Locate the cell with the specified text and output its [x, y] center coordinate. 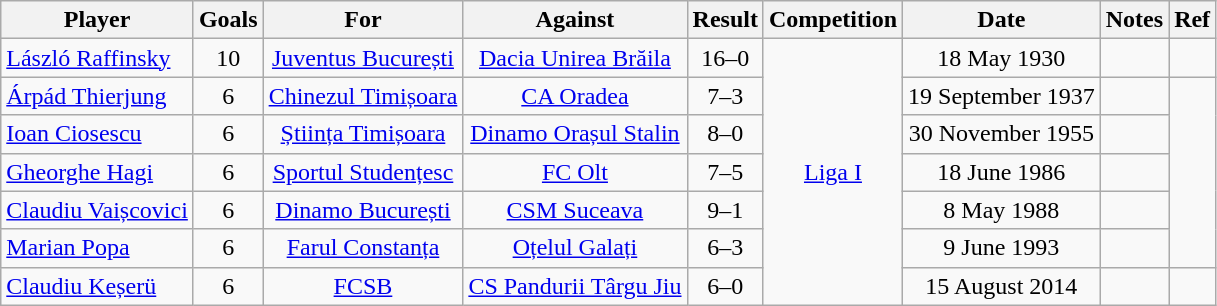
19 September 1937 [1002, 96]
Ioan Ciosescu [98, 134]
Result [725, 20]
Player [98, 20]
Sportul Studențesc [363, 172]
8–0 [725, 134]
For [363, 20]
Notes [1134, 20]
7–5 [725, 172]
18 June 1986 [1002, 172]
Gheorghe Hagi [98, 172]
CSM Suceava [575, 210]
FCSB [363, 286]
CA Oradea [575, 96]
10 [228, 58]
Competition [832, 20]
László Raffinsky [98, 58]
FC Olt [575, 172]
Oțelul Galați [575, 248]
Árpád Thierjung [98, 96]
Farul Constanța [363, 248]
Goals [228, 20]
18 May 1930 [1002, 58]
Date [1002, 20]
6–0 [725, 286]
Claudiu Keșerü [98, 286]
30 November 1955 [1002, 134]
Chinezul Timișoara [363, 96]
16–0 [725, 58]
Ref [1192, 20]
Juventus București [363, 58]
7–3 [725, 96]
6–3 [725, 248]
9–1 [725, 210]
15 August 2014 [1002, 286]
Dacia Unirea Brăila [575, 58]
Dinamo Orașul Stalin [575, 134]
9 June 1993 [1002, 248]
Against [575, 20]
Claudiu Vaișcovici [98, 210]
Liga I [832, 172]
Dinamo București [363, 210]
CS Pandurii Târgu Jiu [575, 286]
8 May 1988 [1002, 210]
Știința Timișoara [363, 134]
Marian Popa [98, 248]
